Return the (X, Y) coordinate for the center point of the cell that contains the specified text.  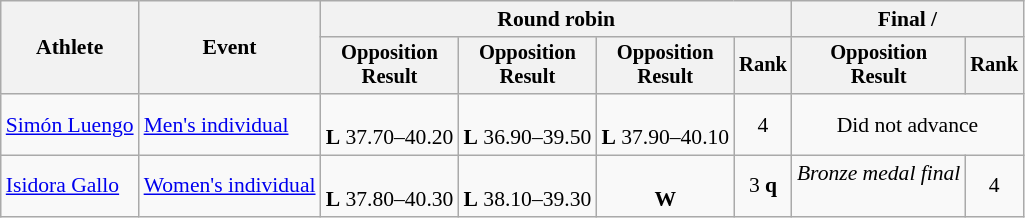
L 37.70–40.20 (390, 124)
Men's individual (230, 124)
L 37.80–40.30 (390, 186)
Round robin (556, 19)
3 q (763, 186)
Final / (908, 19)
Event (230, 48)
Athlete (70, 48)
L 36.90–39.50 (527, 124)
W (665, 186)
Women's individual (230, 186)
Bronze medal final (879, 186)
L 37.90–40.10 (665, 124)
Did not advance (908, 124)
Isidora Gallo (70, 186)
Simón Luengo (70, 124)
L 38.10–39.30 (527, 186)
